Provide the (x, y) coordinate of the cell's center where the given text is located.  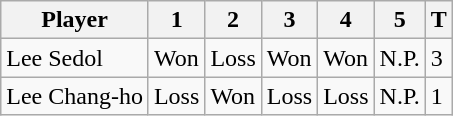
4 (346, 20)
T (438, 20)
5 (400, 20)
Lee Sedol (75, 58)
Player (75, 20)
Lee Chang-ho (75, 96)
2 (233, 20)
